Find where the given text appears and provide that cell's center as (x, y) coordinate. 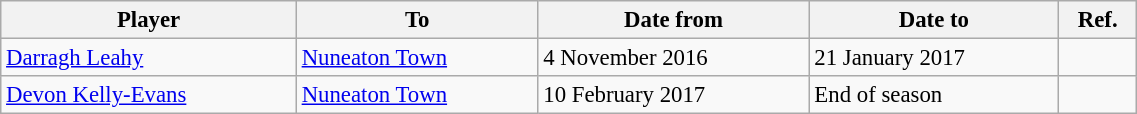
10 February 2017 (674, 95)
4 November 2016 (674, 58)
To (417, 20)
Ref. (1098, 20)
Player (149, 20)
Devon Kelly-Evans (149, 95)
Date from (674, 20)
End of season (934, 95)
21 January 2017 (934, 58)
Date to (934, 20)
Darragh Leahy (149, 58)
